Provide the [x, y] coordinate of the cell's center where the given text is located.  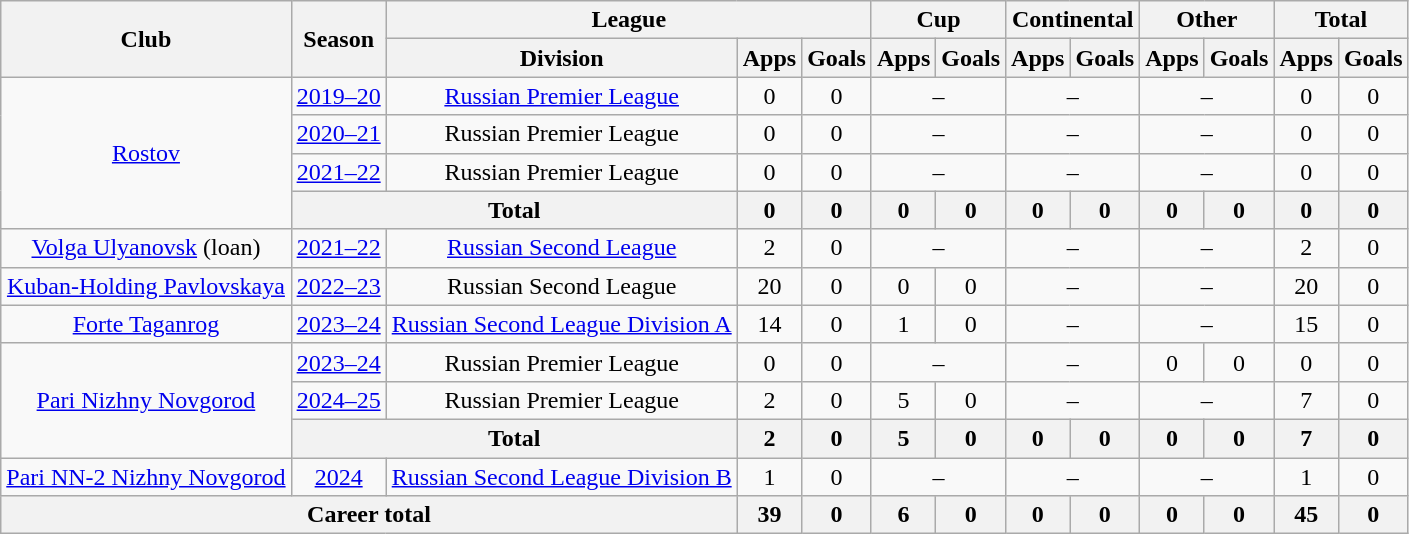
2020–21 [338, 134]
Other [1207, 20]
6 [903, 515]
Season [338, 39]
Kuban-Holding Pavlovskaya [146, 286]
14 [769, 324]
45 [1306, 515]
15 [1306, 324]
Volga Ulyanovsk (loan) [146, 248]
2024 [338, 477]
Division [562, 58]
Forte Taganrog [146, 324]
Career total [369, 515]
Russian Second League Division B [562, 477]
League [628, 20]
Russian Second League Division A [562, 324]
39 [769, 515]
2024–25 [338, 400]
Pari Nizhny Novgorod [146, 400]
Continental [1073, 20]
Club [146, 39]
2019–20 [338, 96]
2022–23 [338, 286]
Cup [938, 20]
Pari NN-2 Nizhny Novgorod [146, 477]
Rostov [146, 153]
